Return the [x, y] coordinate for the center point of the cell that contains the specified text.  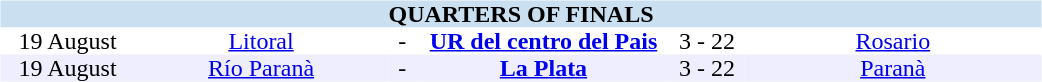
Rosario [892, 42]
La Plata [544, 68]
Paranà [892, 68]
UR del centro del Pais [544, 42]
QUARTERS OF FINALS [520, 14]
Río Paranà [262, 68]
Litoral [262, 42]
